Pinpoint the cell where the given text exists, returning its (X, Y) midpoint coordinate. 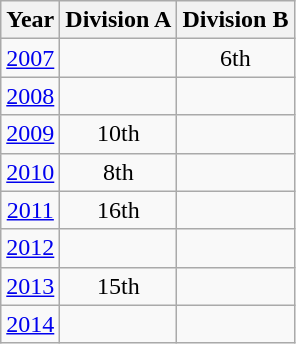
2012 (30, 248)
8th (118, 172)
2013 (30, 286)
2014 (30, 324)
Division A (118, 20)
6th (236, 58)
Division B (236, 20)
2007 (30, 58)
16th (118, 210)
15th (118, 286)
2009 (30, 134)
2008 (30, 96)
2011 (30, 210)
Year (30, 20)
2010 (30, 172)
10th (118, 134)
